Provide the (x, y) coordinate of the cell's center where the given text is located.  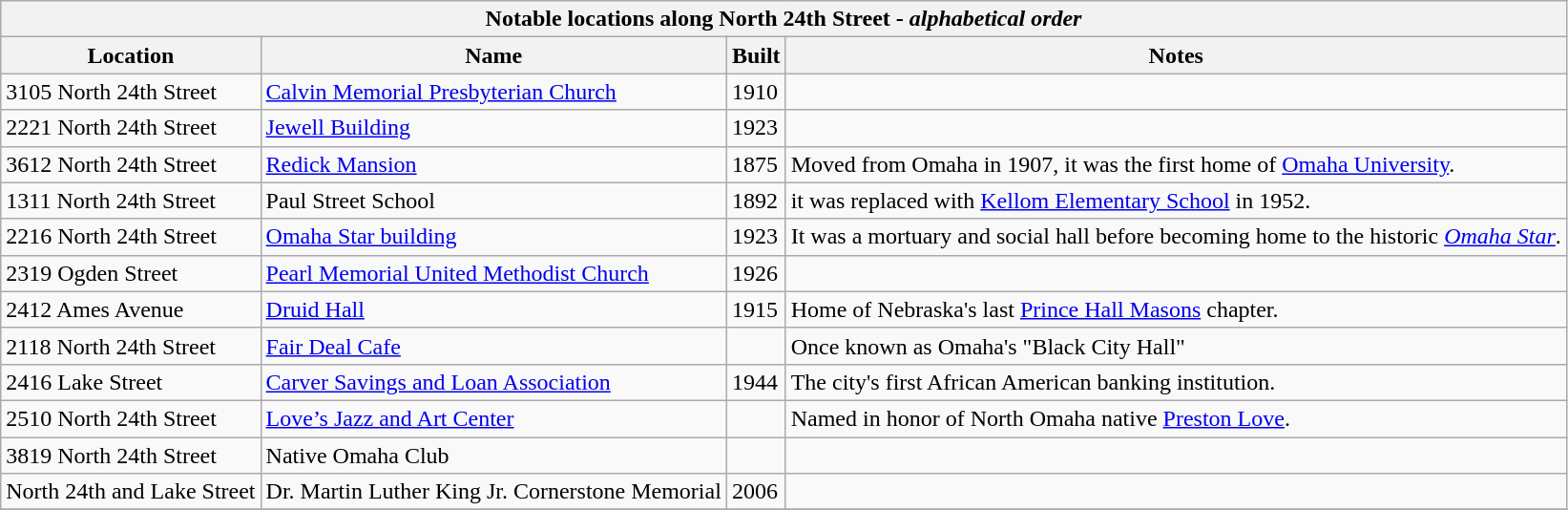
Calvin Memorial Presbyterian Church (493, 92)
2216 North 24th Street (131, 237)
2118 North 24th Street (131, 346)
1875 (756, 164)
Native Omaha Club (493, 456)
1910 (756, 92)
3819 North 24th Street (131, 456)
3105 North 24th Street (131, 92)
1892 (756, 201)
The city's first African American banking institution. (1176, 382)
1311 North 24th Street (131, 201)
2510 North 24th Street (131, 418)
Name (493, 55)
Carver Savings and Loan Association (493, 382)
2412 Ames Avenue (131, 309)
Druid Hall (493, 309)
Pearl Memorial United Methodist Church (493, 273)
Location (131, 55)
Fair Deal Cafe (493, 346)
2006 (756, 492)
1915 (756, 309)
Paul Street School (493, 201)
Home of Nebraska's last Prince Hall Masons chapter. (1176, 309)
North 24th and Lake Street (131, 492)
1944 (756, 382)
1926 (756, 273)
Notes (1176, 55)
Moved from Omaha in 1907, it was the first home of Omaha University. (1176, 164)
Redick Mansion (493, 164)
3612 North 24th Street (131, 164)
it was replaced with Kellom Elementary School in 1952. (1176, 201)
Omaha Star building (493, 237)
Named in honor of North Omaha native Preston Love. (1176, 418)
It was a mortuary and social hall before becoming home to the historic Omaha Star. (1176, 237)
Jewell Building (493, 128)
Once known as Omaha's "Black City Hall" (1176, 346)
Built (756, 55)
Notable locations along North 24th Street - alphabetical order (784, 19)
Love’s Jazz and Art Center (493, 418)
2221 North 24th Street (131, 128)
2416 Lake Street (131, 382)
2319 Ogden Street (131, 273)
Dr. Martin Luther King Jr. Cornerstone Memorial (493, 492)
